Determine the (X, Y) coordinate at the center of the cell enclosing the given text.  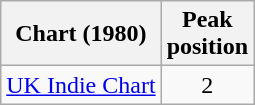
Chart (1980) (81, 34)
Peakposition (207, 34)
UK Indie Chart (81, 85)
2 (207, 85)
